Detect which cell encompasses the target text, then output its [x, y] center coordinate. 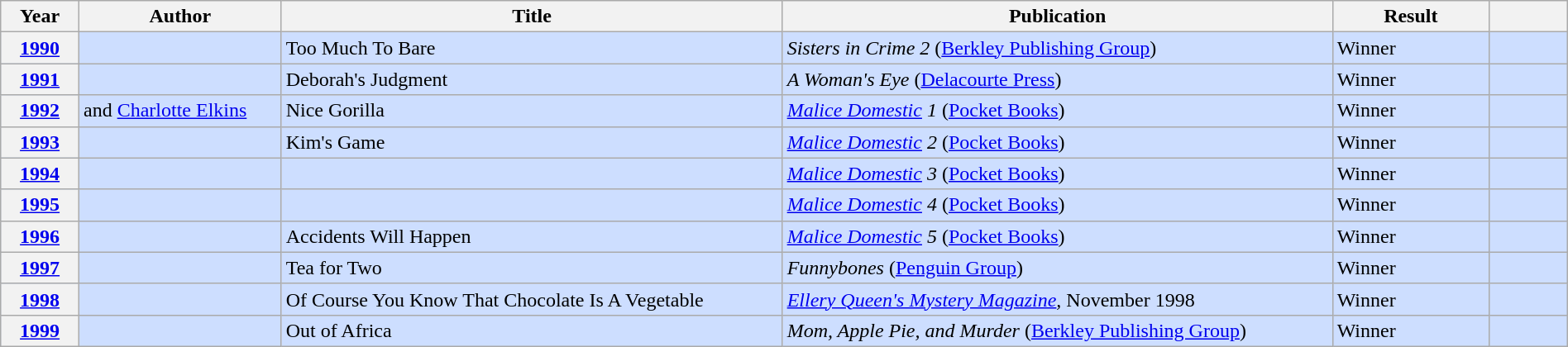
Malice Domestic 5 (Pocket Books) [1057, 236]
1999 [40, 330]
Too Much To Bare [532, 48]
Ellery Queen's Mystery Magazine, November 1998 [1057, 299]
Sisters in Crime 2 (Berkley Publishing Group) [1057, 48]
1995 [40, 205]
Year [40, 17]
Publication [1057, 17]
Kim's Game [532, 142]
Author [180, 17]
1990 [40, 48]
Malice Domestic 3 (Pocket Books) [1057, 173]
1994 [40, 173]
Result [1411, 17]
Nice Gorilla [532, 111]
Title [532, 17]
Deborah's Judgment [532, 79]
1993 [40, 142]
Accidents Will Happen [532, 236]
1991 [40, 79]
Tea for Two [532, 268]
Malice Domestic 2 (Pocket Books) [1057, 142]
1992 [40, 111]
1997 [40, 268]
Malice Domestic 1 (Pocket Books) [1057, 111]
1998 [40, 299]
Funnybones (Penguin Group) [1057, 268]
Malice Domestic 4 (Pocket Books) [1057, 205]
Of Course You Know That Chocolate Is A Vegetable [532, 299]
Out of Africa [532, 330]
Mom, Apple Pie, and Murder (Berkley Publishing Group) [1057, 330]
1996 [40, 236]
and Charlotte Elkins [180, 111]
A Woman's Eye (Delacourte Press) [1057, 79]
